Return [X, Y] of the center of cell containing provided text 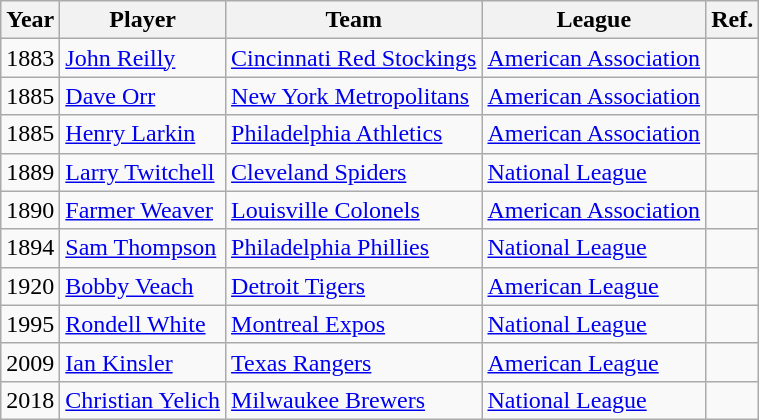
Philadelphia Phillies [354, 248]
League [594, 20]
Cincinnati Red Stockings [354, 58]
Philadelphia Athletics [354, 134]
Milwaukee Brewers [354, 400]
Dave Orr [143, 96]
Ian Kinsler [143, 362]
John Reilly [143, 58]
Texas Rangers [354, 362]
Christian Yelich [143, 400]
1995 [30, 324]
Player [143, 20]
1883 [30, 58]
Louisville Colonels [354, 210]
Detroit Tigers [354, 286]
Montreal Expos [354, 324]
Bobby Veach [143, 286]
Year [30, 20]
2009 [30, 362]
1920 [30, 286]
Rondell White [143, 324]
Larry Twitchell [143, 172]
2018 [30, 400]
Ref. [732, 20]
Sam Thompson [143, 248]
Cleveland Spiders [354, 172]
Henry Larkin [143, 134]
Team [354, 20]
New York Metropolitans [354, 96]
Farmer Weaver [143, 210]
1890 [30, 210]
1894 [30, 248]
1889 [30, 172]
